Detect which cell encompasses the target text, then output its (X, Y) center coordinate. 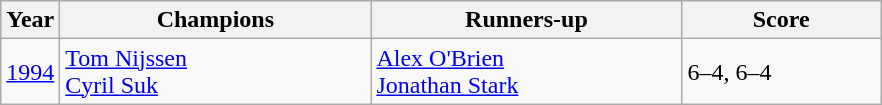
Year (30, 20)
Alex O'Brien Jonathan Stark (526, 72)
1994 (30, 72)
Score (782, 20)
6–4, 6–4 (782, 72)
Champions (216, 20)
Tom Nijssen Cyril Suk (216, 72)
Runners-up (526, 20)
